Return [X, Y] of the center of cell containing provided text 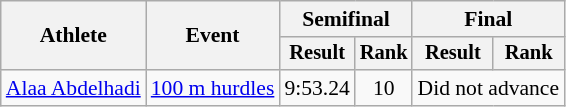
Final [488, 19]
Event [213, 36]
10 [384, 88]
9:53.24 [316, 88]
Did not advance [488, 88]
Semifinal [346, 19]
Athlete [74, 36]
100 m hurdles [213, 88]
Alaa Abdelhadi [74, 88]
